Locate the cell with the specified text and output its [x, y] center coordinate. 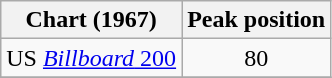
US Billboard 200 [92, 58]
Peak position [256, 20]
Chart (1967) [92, 20]
80 [256, 58]
